Return (x, y) of the center of cell containing provided text 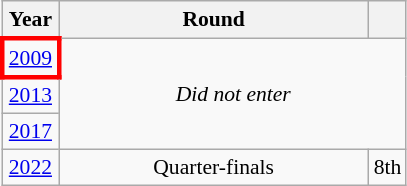
2017 (30, 132)
2022 (30, 168)
Did not enter (233, 94)
2009 (30, 58)
Year (30, 20)
2013 (30, 96)
Quarter-finals (214, 168)
Round (214, 20)
8th (388, 168)
